Return (X, Y) of the center of cell containing provided text 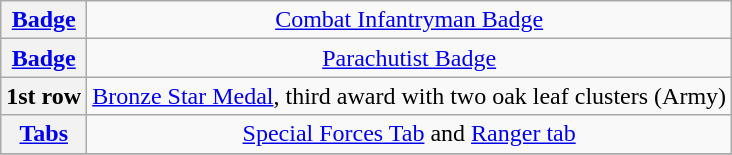
Tabs (44, 134)
Bronze Star Medal, third award with two oak leaf clusters (Army) (410, 96)
1st row (44, 96)
Combat Infantryman Badge (410, 20)
Special Forces Tab and Ranger tab (410, 134)
Parachutist Badge (410, 58)
